Provide the [x, y] coordinate of the cell's center where the given text is located.  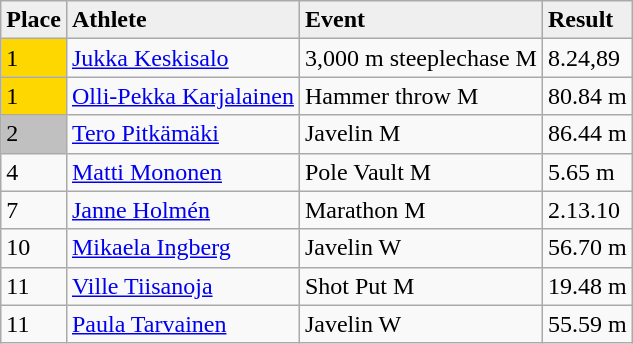
8.24,89 [587, 58]
19.48 m [587, 286]
Shot Put M [420, 286]
Jukka Keskisalo [182, 58]
Ville Tiisanoja [182, 286]
Result [587, 20]
Athlete [182, 20]
56.70 m [587, 248]
Olli-Pekka Karjalainen [182, 96]
80.84 m [587, 96]
86.44 m [587, 134]
10 [34, 248]
Javelin M [420, 134]
Pole Vault M [420, 172]
Place [34, 20]
3,000 m steeplechase M [420, 58]
Event [420, 20]
55.59 m [587, 324]
Matti Mononen [182, 172]
2 [34, 134]
5.65 m [587, 172]
Mikaela Ingberg [182, 248]
Janne Holmén [182, 210]
4 [34, 172]
2.13.10 [587, 210]
Hammer throw M [420, 96]
7 [34, 210]
Tero Pitkämäki [182, 134]
Paula Tarvainen [182, 324]
Marathon M [420, 210]
